Output the [x, y] coordinate of the center of the cell containing the given text.  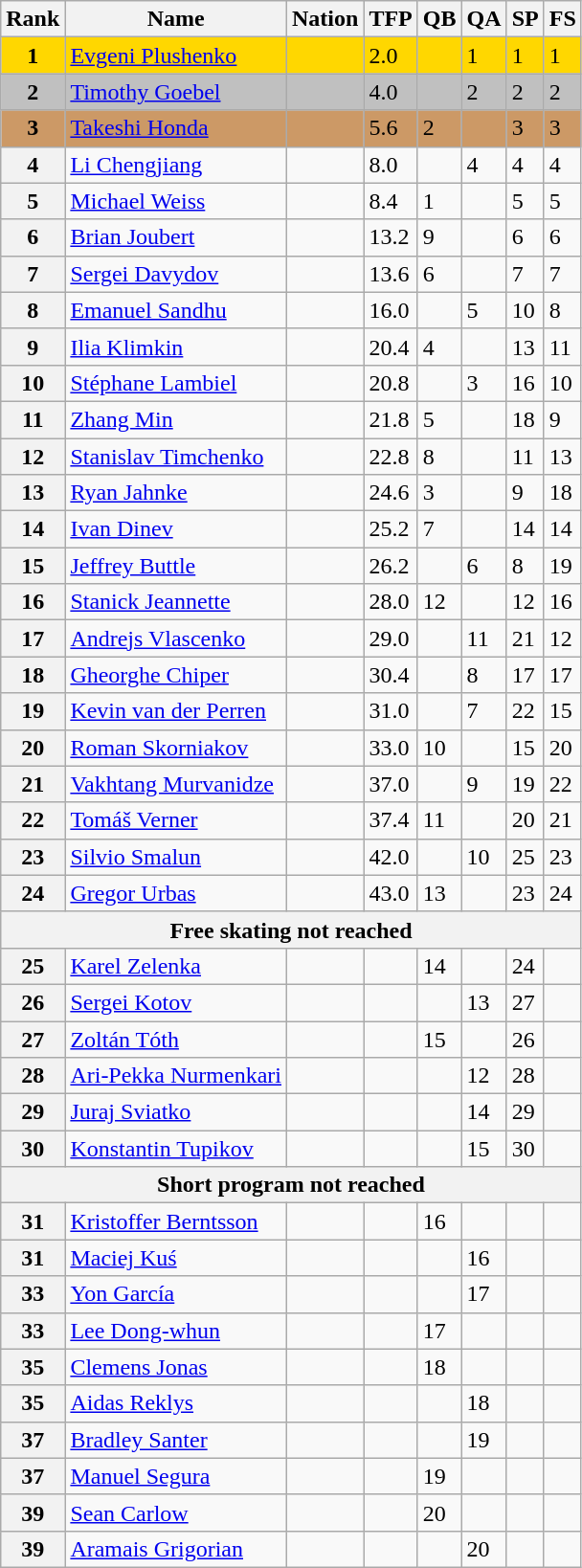
Ivan Dinev [176, 529]
TFP [391, 19]
25.2 [391, 529]
Juraj Sviatko [176, 1112]
Short program not reached [291, 1185]
Evgeni Plushenko [176, 56]
Jeffrey Buttle [176, 566]
Free skating not reached [291, 930]
Konstantin Tupikov [176, 1149]
Li Chengjiang [176, 165]
Nation [325, 19]
Gregor Urbas [176, 893]
Lee Dong-whun [176, 1331]
37.0 [391, 784]
Brian Joubert [176, 237]
8.4 [391, 201]
43.0 [391, 893]
Stéphane Lambiel [176, 383]
Stanislav Timchenko [176, 457]
Andrejs Vlascenko [176, 638]
Maciej Kuś [176, 1258]
5.6 [391, 128]
Sean Carlow [176, 1512]
Kevin van der Perren [176, 711]
Yon García [176, 1294]
8.0 [391, 165]
24.6 [391, 493]
26.2 [391, 566]
Clemens Jonas [176, 1367]
Ilia Klimkin [176, 347]
Tomáš Verner [176, 820]
Ryan Jahnke [176, 493]
QA [484, 19]
QB [439, 19]
Aramais Grigorian [176, 1549]
Silvio Smalun [176, 857]
SP [525, 19]
28.0 [391, 602]
Stanick Jeannette [176, 602]
Roman Skorniakov [176, 748]
29.0 [391, 638]
Zhang Min [176, 419]
21.8 [391, 419]
Timothy Goebel [176, 92]
31.0 [391, 711]
20.4 [391, 347]
Name [176, 19]
13.6 [391, 274]
Sergei Davydov [176, 274]
30.4 [391, 675]
Karel Zelenka [176, 966]
FS [563, 19]
42.0 [391, 857]
37.4 [391, 820]
Vakhtang Murvanidze [176, 784]
Manuel Segura [176, 1476]
Sergei Kotov [176, 1002]
22.8 [391, 457]
Rank [33, 19]
16.0 [391, 310]
Michael Weiss [176, 201]
Kristoffer Berntsson [176, 1221]
Emanuel Sandhu [176, 310]
13.2 [391, 237]
Gheorghe Chiper [176, 675]
20.8 [391, 383]
33.0 [391, 748]
Takeshi Honda [176, 128]
2.0 [391, 56]
4.0 [391, 92]
Ari-Pekka Nurmenkari [176, 1076]
Zoltán Tóth [176, 1039]
Bradley Santer [176, 1440]
Aidas Reklys [176, 1403]
